Search for the cell housing the specified text and yield its [x, y] center coordinate. 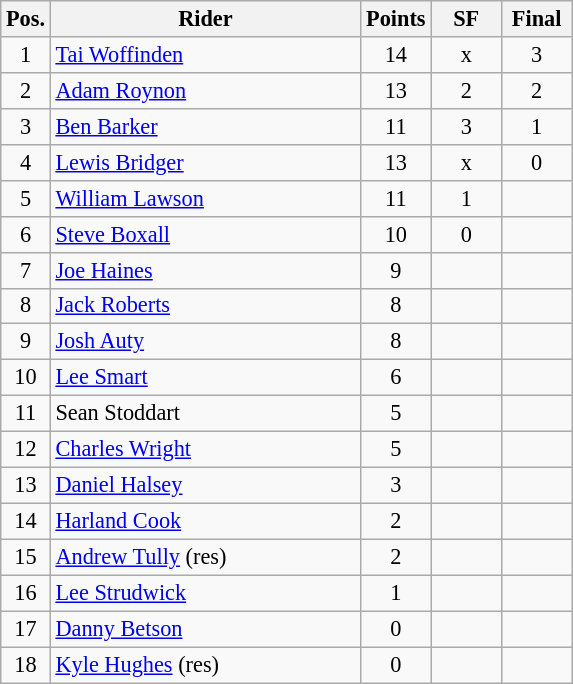
Points [396, 19]
4 [26, 162]
Final [536, 19]
Tai Woffinden [205, 55]
Jack Roberts [205, 306]
Harland Cook [205, 521]
Adam Roynon [205, 90]
Pos. [26, 19]
Sean Stoddart [205, 414]
Joe Haines [205, 270]
Lee Strudwick [205, 593]
SF [466, 19]
15 [26, 557]
18 [26, 665]
Kyle Hughes (res) [205, 665]
Lee Smart [205, 378]
Charles Wright [205, 450]
Andrew Tully (res) [205, 557]
Ben Barker [205, 126]
Josh Auty [205, 342]
Steve Boxall [205, 234]
Danny Betson [205, 629]
16 [26, 593]
Daniel Halsey [205, 485]
12 [26, 450]
17 [26, 629]
William Lawson [205, 198]
7 [26, 270]
Lewis Bridger [205, 162]
Rider [205, 19]
